Output the [X, Y] coordinate of the center of the cell containing the given text.  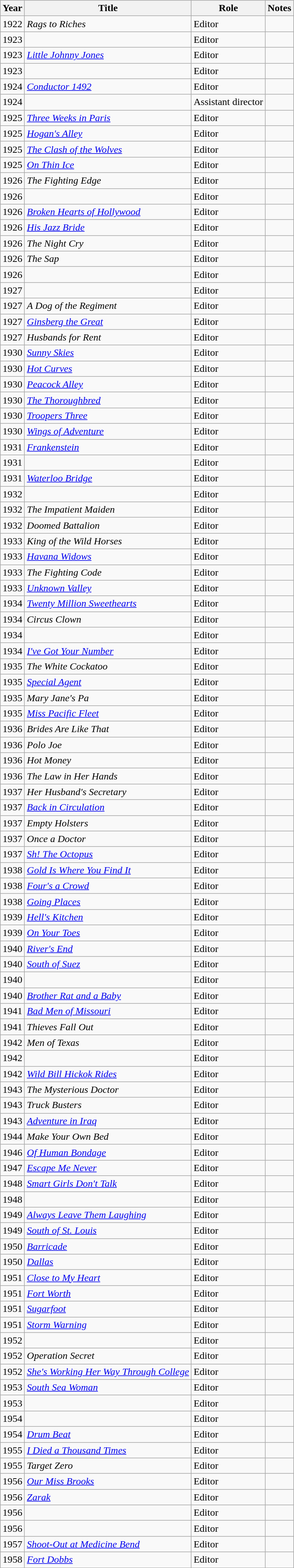
Rags to Riches [108, 24]
South of St. Louis [108, 1231]
South Sea Woman [108, 1387]
On Your Toes [108, 933]
Notes [279, 8]
Storm Warning [108, 1325]
Escape Me Never [108, 1168]
Dallas [108, 1262]
Hot Curves [108, 369]
Going Places [108, 901]
Ginsberg the Great [108, 322]
Unknown Valley [108, 588]
1947 [12, 1168]
Gold Is Where You Find It [108, 870]
Back in Circulation [108, 807]
Barricade [108, 1246]
Mary Jane's Pa [108, 698]
Peacock Alley [108, 384]
Circus Clown [108, 619]
Always Leave Them Laughing [108, 1215]
The Impatient Maiden [108, 510]
Empty Holsters [108, 823]
Brother Rat and a Baby [108, 996]
Her Husband's Secretary [108, 792]
Wild Bill Hickok Rides [108, 1074]
A Dog of the Regiment [108, 306]
I've Got Your Number [108, 651]
Adventure in Iraq [108, 1121]
South of Suez [108, 964]
The White Cockatoo [108, 666]
Target Zero [108, 1466]
Thieves Fall Out [108, 1027]
She's Working Her Way Through College [108, 1372]
River's End [108, 948]
1958 [12, 1560]
Make Your Own Bed [108, 1136]
The Night Cry [108, 243]
The Law in Her Hands [108, 776]
Smart Girls Don't Talk [108, 1183]
Havana Widows [108, 557]
Doomed Battalion [108, 525]
Truck Busters [108, 1105]
Waterloo Bridge [108, 478]
Hot Money [108, 761]
Frankenstein [108, 447]
1922 [12, 24]
Sh! The Octopus [108, 854]
Year [12, 8]
Conductor 1492 [108, 86]
The Fighting Edge [108, 180]
The Mysterious Doctor [108, 1090]
Three Weeks in Paris [108, 118]
Title [108, 8]
Sunny Skies [108, 353]
1944 [12, 1136]
Fort Worth [108, 1293]
Fort Dobbs [108, 1560]
The Fighting Code [108, 572]
Little Johnny Jones [108, 55]
The Clash of the Wolves [108, 149]
Brides Are Like That [108, 729]
Hogan's Alley [108, 133]
Bad Men of Missouri [108, 1011]
Zarak [108, 1497]
Four's a Crowd [108, 886]
Drum Beat [108, 1434]
The Thoroughbred [108, 400]
1957 [12, 1544]
Of Human Bondage [108, 1152]
Role [229, 8]
Assistant director [229, 102]
Special Agent [108, 682]
Close to My Heart [108, 1278]
I Died a Thousand Times [108, 1450]
Shoot-Out at Medicine Bend [108, 1544]
Operation Secret [108, 1356]
On Thin Ice [108, 165]
Husbands for Rent [108, 337]
Polo Joe [108, 745]
The Sap [108, 259]
1946 [12, 1152]
Twenty Million Sweethearts [108, 604]
Sugarfoot [108, 1309]
Once a Doctor [108, 839]
Our Miss Brooks [108, 1482]
His Jazz Bride [108, 228]
Hell's Kitchen [108, 917]
Men of Texas [108, 1043]
Wings of Adventure [108, 431]
Miss Pacific Fleet [108, 714]
King of the Wild Horses [108, 541]
Troopers Three [108, 415]
Broken Hearts of Hollywood [108, 212]
